Search for the cell housing the specified text and yield its [X, Y] center coordinate. 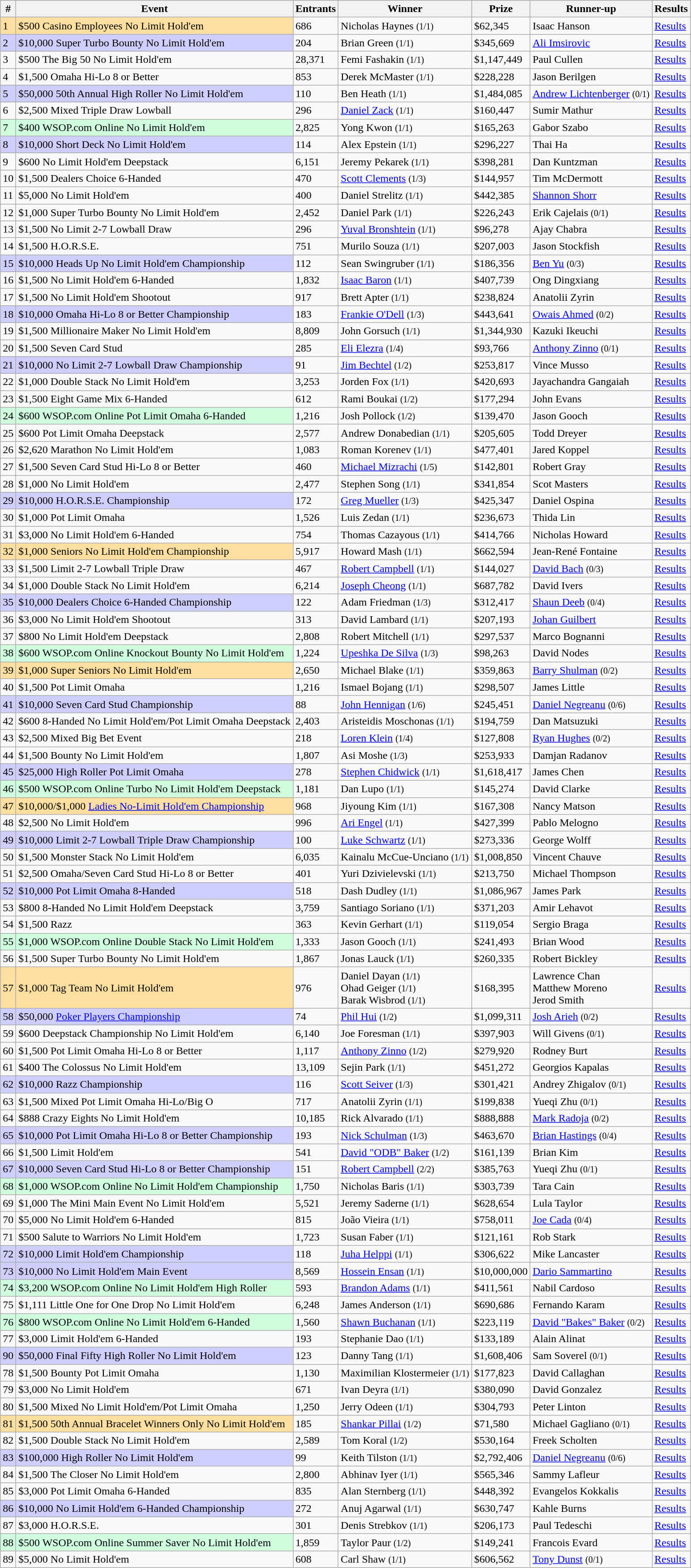
$1,000 Pot Limit Omaha [154, 518]
45 [8, 772]
34 [8, 585]
$1,500 No Limit 2-7 Lowball Draw [154, 229]
Jonas Lauck (1/1) [405, 958]
118 [316, 1254]
2,477 [316, 483]
Isaac Baron (1/1) [405, 280]
1,130 [316, 1373]
79 [8, 1390]
David Gonzalez [591, 1390]
$186,356 [501, 263]
Robert Mitchell (1/1) [405, 636]
1 [8, 26]
Mark Radoja (0/2) [591, 1118]
17 [8, 297]
Marco Bognanni [591, 636]
48 [8, 823]
Pablo Melogno [591, 823]
$10,000 Limit 2-7 Lowball Triple Draw Championship [154, 840]
$1,500 Limit 2-7 Lowball Triple Draw [154, 569]
$1,344,930 [501, 331]
Jiyoung Kim (1/1) [405, 806]
Sammy Lafleur [591, 1474]
Event [154, 9]
Anthony Zinno (1/2) [405, 1050]
1,832 [316, 280]
853 [316, 77]
Damjan Radanov [591, 755]
2,808 [316, 636]
$62,345 [501, 26]
$245,451 [501, 704]
David Callaghan [591, 1373]
35 [8, 602]
Ismael Bojang (1/1) [405, 687]
5,521 [316, 1203]
$565,346 [501, 1474]
Maximilian Klostermeier (1/1) [405, 1373]
João Vieira (1/1) [405, 1220]
$10,000 H.O.R.S.E. Championship [154, 501]
Shankar Pillai (1/2) [405, 1424]
Peter Linton [591, 1407]
$100,000 High Roller No Limit Hold'em [154, 1457]
$3,000 Pot Limit Omaha 6-Handed [154, 1491]
Daniel Strelitz (1/1) [405, 195]
72 [8, 1254]
$1,500 Bounty No Limit Hold'em [154, 755]
$177,294 [501, 399]
$223,119 [501, 1322]
151 [316, 1169]
$10,000 Omaha Hi-Lo 8 or Better Championship [154, 314]
$1,500 Mixed No Limit Hold'em/Pot Limit Omaha [154, 1407]
Rob Stark [591, 1237]
1,250 [316, 1407]
$149,241 [501, 1542]
58 [8, 1016]
George Wolff [591, 840]
$10,000 No Limit Hold'em 6-Handed Championship [154, 1508]
James Anderson (1/1) [405, 1305]
Entrants [316, 9]
69 [8, 1203]
91 [316, 365]
# [8, 9]
Danny Tang (1/1) [405, 1356]
401 [316, 874]
$690,686 [501, 1305]
Daniel Zack (1/1) [405, 111]
Taylor Paur (1/2) [405, 1542]
Francois Evard [591, 1542]
Owais Ahmed (0/2) [591, 314]
Brian Wood [591, 942]
6,035 [316, 857]
Joseph Cheong (1/1) [405, 585]
Santiago Soriano (1/1) [405, 908]
$167,308 [501, 806]
1,526 [316, 518]
$207,193 [501, 619]
313 [316, 619]
2,452 [316, 213]
$228,228 [501, 77]
28 [8, 483]
$341,854 [501, 483]
Vincent Chauve [591, 857]
5 [8, 94]
751 [316, 246]
Stephen Song (1/1) [405, 483]
Stephanie Dao (1/1) [405, 1339]
$160,447 [501, 111]
1,867 [316, 958]
541 [316, 1152]
$398,281 [501, 161]
Jorden Fox (1/1) [405, 382]
$1,608,406 [501, 1356]
Susan Faber (1/1) [405, 1237]
99 [316, 1457]
Freek Scholten [591, 1441]
1,224 [316, 653]
$139,470 [501, 416]
$1,500 50th Annual Bracelet Winners Only No Limit Hold'em [154, 1424]
$1,500 Razz [154, 925]
$443,641 [501, 314]
Sean Swingruber (1/1) [405, 263]
50 [8, 857]
Erik Cajelais (0/1) [591, 213]
76 [8, 1322]
1,117 [316, 1050]
Jason Stockfish [591, 246]
$96,278 [501, 229]
$380,090 [501, 1390]
61 [8, 1068]
1,859 [316, 1542]
60 [8, 1050]
$600 WSOP.com Online Knockout Bounty No Limit Hold'em [154, 653]
$425,347 [501, 501]
73 [8, 1271]
Anuj Agarwal (1/1) [405, 1508]
Dash Dudley (1/1) [405, 891]
185 [316, 1424]
Jim Bechtel (1/2) [405, 365]
$630,747 [501, 1508]
Alain Alinat [591, 1339]
460 [316, 467]
$628,654 [501, 1203]
52 [8, 891]
123 [316, 1356]
285 [316, 348]
Lula Taylor [591, 1203]
Amir Lehavot [591, 908]
56 [8, 958]
55 [8, 942]
2,800 [316, 1474]
$800 8-Handed No Limit Hold'em Deepstack [154, 908]
$260,335 [501, 958]
$600 Deepstack Championship No Limit Hold'em [154, 1033]
$161,139 [501, 1152]
$3,000 No Limit Hold'em [154, 1390]
23 [8, 399]
Frankie O'Dell (1/3) [405, 314]
$1,099,311 [501, 1016]
Kainalu McCue-Unciano (1/1) [405, 857]
467 [316, 569]
$301,421 [501, 1085]
$1,500 Dealers Choice 6-Handed [154, 178]
Greg Mueller (1/3) [405, 501]
Ryan Hughes (0/2) [591, 738]
$213,750 [501, 874]
Tony Dunst (0/1) [591, 1559]
$371,203 [501, 908]
Ivan Deyra (1/1) [405, 1390]
$10,000,000 [501, 1271]
Nick Schulman (1/3) [405, 1135]
$500 Casino Employees No Limit Hold'em [154, 26]
$1,500 Seven Card Stud [154, 348]
46 [8, 789]
$273,336 [501, 840]
$142,801 [501, 467]
Nicholas Haynes (1/1) [405, 26]
Upeshka De Silva (1/3) [405, 653]
David Lambard (1/1) [405, 619]
$3,000 No Limit Hold'em 6-Handed [154, 535]
$3,000 H.O.R.S.E. [154, 1525]
22 [8, 382]
608 [316, 1559]
Evangelos Kokkalis [591, 1491]
1,750 [316, 1186]
Thomas Cazayous (1/1) [405, 535]
Howard Mash (1/1) [405, 552]
13 [8, 229]
Nancy Matson [591, 806]
Nicholas Baris (1/1) [405, 1186]
Eli Elezra (1/4) [405, 348]
68 [8, 1186]
Sergio Braga [591, 925]
Anatolii Zyrin (1/1) [405, 1101]
Robert Gray [591, 467]
204 [316, 43]
6 [8, 111]
$25,000 High Roller Pot Limit Omaha [154, 772]
David Nodes [591, 653]
$1,500 Pot Limit Omaha [154, 687]
$448,392 [501, 1491]
Alex Epstein (1/1) [405, 144]
Ben Yu (0/3) [591, 263]
$10,000/$1,000 Ladies No-Limit Hold'em Championship [154, 806]
$2,500 Mixed Triple Draw Lowball [154, 111]
$145,274 [501, 789]
1,181 [316, 789]
32 [8, 552]
2,577 [316, 433]
$194,759 [501, 721]
$1,000 Tag Team No Limit Hold'em [154, 987]
Vince Musso [591, 365]
968 [316, 806]
62 [8, 1085]
Phil Hui (1/2) [405, 1016]
Jeremy Saderne (1/1) [405, 1203]
29 [8, 501]
Nicholas Howard [591, 535]
Thai Ha [591, 144]
$2,500 Mixed Big Bet Event [154, 738]
Tom Koral (1/2) [405, 1441]
11 [8, 195]
64 [8, 1118]
2,589 [316, 1441]
$1,484,085 [501, 94]
Jeremy Pekarek (1/1) [405, 161]
Winner [405, 9]
Brandon Adams (1/1) [405, 1288]
Thida Lin [591, 518]
$10,000 Pot Limit Omaha 8-Handed [154, 891]
$1,008,850 [501, 857]
$600 Pot Limit Omaha Deepstack [154, 433]
$165,263 [501, 127]
2,825 [316, 127]
$1,000 No Limit Hold'em [154, 483]
Abhinav Iyer (1/1) [405, 1474]
1,333 [316, 942]
49 [8, 840]
$3,200 WSOP.com Online No Limit Hold'em High Roller [154, 1288]
10 [8, 178]
110 [316, 94]
Johan Guilbert [591, 619]
53 [8, 908]
$177,823 [501, 1373]
$1,500 Millionaire Maker No Limit Hold'em [154, 331]
71 [8, 1237]
$238,824 [501, 297]
6,248 [316, 1305]
25 [8, 433]
Michael Mizrachi (1/5) [405, 467]
Ben Heath (1/1) [405, 94]
$400 WSOP.com Online No Limit Hold'em [154, 127]
Joe Foresman (1/1) [405, 1033]
$144,957 [501, 178]
82 [8, 1441]
172 [316, 501]
$800 WSOP.com Online No Limit Hold'em 6-Handed [154, 1322]
278 [316, 772]
$10,000 Seven Card Stud Championship [154, 704]
$385,763 [501, 1169]
Fernando Karam [591, 1305]
$451,272 [501, 1068]
$253,817 [501, 365]
Jean-René Fontaine [591, 552]
$1,500 Double Stack No Limit Hold'em [154, 1441]
593 [316, 1288]
$1,000 WSOP.com Online Double Stack No Limit Hold'em [154, 942]
David "Bakes" Baker (0/2) [591, 1322]
$10,000 Limit Hold'em Championship [154, 1254]
$119,054 [501, 925]
$168,395 [501, 987]
Michael Blake (1/1) [405, 670]
Luke Schwartz (1/1) [405, 840]
27 [8, 467]
183 [316, 314]
42 [8, 721]
Dan Matsuzuki [591, 721]
$93,766 [501, 348]
13,109 [316, 1068]
90 [8, 1356]
14 [8, 246]
Lawrence Chan Matthew Moreno Jerod Smith [591, 987]
$50,000 Poker Players Championship [154, 1016]
$463,670 [501, 1135]
3,759 [316, 908]
$199,838 [501, 1101]
$226,243 [501, 213]
114 [316, 144]
Murilo Souza (1/1) [405, 246]
$600 8-Handed No Limit Hold'em/Pot Limit Omaha Deepstack [154, 721]
Keith Tilston (1/1) [405, 1457]
$888 Crazy Eights No Limit Hold'em [154, 1118]
$1,500 Bounty Pot Limit Omaha [154, 1373]
$1,500 Eight Game Mix 6-Handed [154, 399]
Andrew Lichtenberger (0/1) [591, 94]
33 [8, 569]
Adam Friedman (1/3) [405, 602]
Nabil Cardoso [591, 1288]
$5,000 No Limit Hold'em 6-Handed [154, 1220]
301 [316, 1525]
$687,782 [501, 585]
$407,739 [501, 280]
57 [8, 987]
$500 The Big 50 No Limit Hold'em [154, 60]
Kazuki Ikeuchi [591, 331]
$206,173 [501, 1525]
$1,000 Super Seniors No Limit Hold'em [154, 670]
Carl Shaw (1/1) [405, 1559]
87 [8, 1525]
Michael Thompson [591, 874]
$400 The Colossus No Limit Hold'em [154, 1068]
65 [8, 1135]
5,917 [316, 552]
15 [8, 263]
Dan Lupo (1/1) [405, 789]
$600 WSOP.com Online Pot Limit Omaha 6-Handed [154, 416]
Kevin Gerhart (1/1) [405, 925]
David Clarke [591, 789]
Josh Arieh (0/2) [591, 1016]
12 [8, 213]
$427,399 [501, 823]
$50,000 Final Fifty High Roller No Limit Hold'em [154, 1356]
917 [316, 297]
Isaac Hanson [591, 26]
$71,580 [501, 1424]
Anatolii Zyrin [591, 297]
976 [316, 987]
$1,000 WSOP.com Online No Limit Hold'em Championship [154, 1186]
Daniel Park (1/1) [405, 213]
$442,385 [501, 195]
$662,594 [501, 552]
$1,500 Limit Hold'em [154, 1152]
Ari Engel (1/1) [405, 823]
Yuval Bronshtein (1/1) [405, 229]
754 [316, 535]
Scott Clements (1/3) [405, 178]
63 [8, 1101]
996 [316, 823]
1,807 [316, 755]
10,185 [316, 1118]
$312,417 [501, 602]
$241,493 [501, 942]
James Park [591, 891]
Runner-up [591, 9]
Jayachandra Gangaiah [591, 382]
Robert Bickley [591, 958]
470 [316, 178]
$1,618,417 [501, 772]
$1,500 No Limit Hold'em 6-Handed [154, 280]
Michael Gagliano (0/1) [591, 1424]
$500 Salute to Warriors No Limit Hold'em [154, 1237]
40 [8, 687]
Sejin Park (1/1) [405, 1068]
2,403 [316, 721]
39 [8, 670]
$600 No Limit Hold'em Deepstack [154, 161]
26 [8, 450]
Shawn Buchanan (1/1) [405, 1322]
$298,507 [501, 687]
Dan Kuntzman [591, 161]
James Chen [591, 772]
Shaun Deeb (0/4) [591, 602]
75 [8, 1305]
$1,500 Mixed Pot Limit Omaha Hi-Lo/Big O [154, 1101]
1,560 [316, 1322]
20 [8, 348]
John Hennigan (1/6) [405, 704]
$303,739 [501, 1186]
$10,000 Super Turbo Bounty No Limit Hold'em [154, 43]
$10,000 Seven Card Stud Hi-Lo 8 or Better Championship [154, 1169]
4 [8, 77]
Andrey Zhigalov (0/1) [591, 1085]
Robert Campbell (1/1) [405, 569]
$800 No Limit Hold'em Deepstack [154, 636]
67 [8, 1169]
$414,766 [501, 535]
$10,000 No Limit Hold'em Main Event [154, 1271]
Jason Berilgen [591, 77]
$606,562 [501, 1559]
Scott Seiver (1/3) [405, 1085]
Roman Korenev (1/1) [405, 450]
$1,500 Omaha Hi-Lo 8 or Better [154, 77]
815 [316, 1220]
$1,500 Monster Stack No Limit Hold'em [154, 857]
Sumir Mathur [591, 111]
85 [8, 1491]
Sam Soverel (0/1) [591, 1356]
$1,147,449 [501, 60]
77 [8, 1339]
David Ivers [591, 585]
$1,000 Seniors No Limit Hold'em Championship [154, 552]
37 [8, 636]
400 [316, 195]
Gabor Szabo [591, 127]
David Bach (0/3) [591, 569]
Rodney Burt [591, 1050]
$1,111 Little One for One Drop No Limit Hold'em [154, 1305]
Georgios Kapalas [591, 1068]
$10,000 Heads Up No Limit Hold'em Championship [154, 263]
Ajay Chabra [591, 229]
Brian Kim [591, 1152]
Tara Cain [591, 1186]
47 [8, 806]
18 [8, 314]
$397,903 [501, 1033]
21 [8, 365]
$133,189 [501, 1339]
Jason Gooch [591, 416]
59 [8, 1033]
$411,561 [501, 1288]
Josh Pollock (1/2) [405, 416]
218 [316, 738]
80 [8, 1407]
86 [8, 1508]
19 [8, 331]
$98,263 [501, 653]
122 [316, 602]
$306,622 [501, 1254]
54 [8, 925]
1,723 [316, 1237]
Mike Lancaster [591, 1254]
3,253 [316, 382]
8,809 [316, 331]
James Little [591, 687]
$205,605 [501, 433]
Anthony Zinno (0/1) [591, 348]
78 [8, 1373]
Jerry Odeen (1/1) [405, 1407]
$500 WSOP.com Online Summer Saver No Limit Hold'em [154, 1542]
Scot Masters [591, 483]
$279,920 [501, 1050]
43 [8, 738]
363 [316, 925]
$2,500 Omaha/Seven Card Stud Hi-Lo 8 or Better [154, 874]
7 [8, 127]
Paul Cullen [591, 60]
$207,003 [501, 246]
$1,500 Seven Card Stud Hi-Lo 8 or Better [154, 467]
83 [8, 1457]
$2,792,406 [501, 1457]
Robert Campbell (2/2) [405, 1169]
Kahle Burns [591, 1508]
9 [8, 161]
Daniel Dayan (1/1) Ohad Geiger (1/1) Barak Wisbrod (1/1) [405, 987]
Paul Tedeschi [591, 1525]
David "ODB" Baker (1/2) [405, 1152]
89 [8, 1559]
Jared Koppel [591, 450]
Brian Green (1/1) [405, 43]
Rick Alvarado (1/1) [405, 1118]
Shannon Shorr [591, 195]
$10,000 Razz Championship [154, 1085]
31 [8, 535]
$296,227 [501, 144]
$236,673 [501, 518]
$304,793 [501, 1407]
Stephen Chidwick (1/1) [405, 772]
Todd Dreyer [591, 433]
Denis Strebkov (1/1) [405, 1525]
$10,000 No Limit 2-7 Lowball Draw Championship [154, 365]
30 [8, 518]
Luis Zedan (1/1) [405, 518]
Joe Cada (0/4) [591, 1220]
Brett Apter (1/1) [405, 297]
$1,000 Super Turbo Bounty No Limit Hold'em [154, 213]
Derek McMaster (1/1) [405, 77]
36 [8, 619]
$477,401 [501, 450]
Jason Gooch (1/1) [405, 942]
24 [8, 416]
81 [8, 1424]
1,083 [316, 450]
112 [316, 263]
70 [8, 1220]
Daniel Ospina [591, 501]
Ali Imsirovic [591, 43]
$1,500 Super Turbo Bounty No Limit Hold'em [154, 958]
$2,500 No Limit Hold'em [154, 823]
$3,000 No Limit Hold'em Shootout [154, 619]
$1,500 Pot Limit Omaha Hi-Lo 8 or Better [154, 1050]
$10,000 Pot Limit Omaha Hi-Lo 8 or Better Championship [154, 1135]
100 [316, 840]
Alan Sternberg (1/1) [405, 1491]
Prize [501, 9]
$1,086,967 [501, 891]
717 [316, 1101]
28,371 [316, 60]
272 [316, 1508]
Hossein Ensan (1/1) [405, 1271]
84 [8, 1474]
Rami Boukai (1/2) [405, 399]
6,214 [316, 585]
16 [8, 280]
$50,000 50th Annual High Roller No Limit Hold'em [154, 94]
$359,863 [501, 670]
2 [8, 43]
$888,888 [501, 1118]
John Gorsuch (1/1) [405, 331]
$144,027 [501, 569]
$3,000 Limit Hold'em 6-Handed [154, 1339]
Ong Dingxiang [591, 280]
671 [316, 1390]
Femi Fashakin (1/1) [405, 60]
Juha Helppi (1/1) [405, 1254]
$530,164 [501, 1441]
$121,161 [501, 1237]
$500 WSOP.com Online Turbo No Limit Hold'em Deepstack [154, 789]
$1,500 H.O.R.S.E. [154, 246]
116 [316, 1085]
$1,000 The Mini Main Event No Limit Hold'em [154, 1203]
686 [316, 26]
38 [8, 653]
$253,933 [501, 755]
44 [8, 755]
8,569 [316, 1271]
Asi Moshe (1/3) [405, 755]
$297,537 [501, 636]
$127,808 [501, 738]
612 [316, 399]
Dario Sammartino [591, 1271]
$10,000 Dealers Choice 6-Handed Championship [154, 602]
John Evans [591, 399]
$345,669 [501, 43]
$758,011 [501, 1220]
$1,500 No Limit Hold'em Shootout [154, 297]
6,140 [316, 1033]
Yuri Dzivielevski (1/1) [405, 874]
Andrew Donabedian (1/1) [405, 433]
41 [8, 704]
66 [8, 1152]
Will Givens (0/1) [591, 1033]
51 [8, 874]
6,151 [316, 161]
Aristeidis Moschonas (1/1) [405, 721]
Barry Shulman (0/2) [591, 670]
835 [316, 1491]
518 [316, 891]
$1,500 The Closer No Limit Hold'em [154, 1474]
Yong Kwon (1/1) [405, 127]
Tim McDermott [591, 178]
$420,693 [501, 382]
$10,000 Short Deck No Limit Hold'em [154, 144]
2,650 [316, 670]
3 [8, 60]
8 [8, 144]
Brian Hastings (0/4) [591, 1135]
$2,620 Marathon No Limit Hold'em [154, 450]
Loren Klein (1/4) [405, 738]
